Capture the cell that displays the provided text and extract its [x, y] central coordinate. 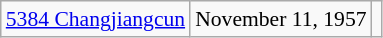
5384 Changjiangcun [96, 19]
November 11, 1957 [280, 19]
